Locate the cell with the specified text and output its [X, Y] center coordinate. 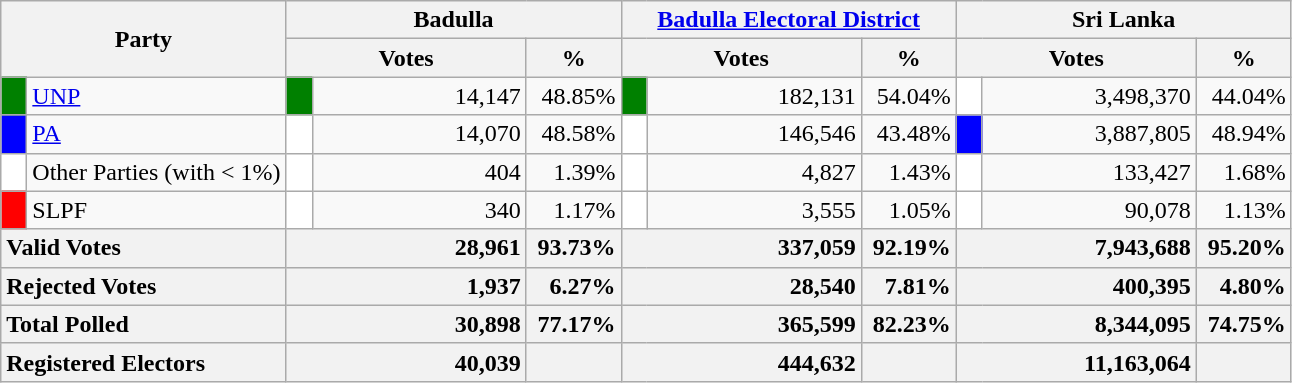
43.48% [908, 134]
82.23% [908, 324]
1.39% [574, 172]
7.81% [908, 286]
340 [419, 210]
Valid Votes [144, 248]
146,546 [754, 134]
40,039 [406, 362]
1.05% [908, 210]
182,131 [754, 96]
54.04% [908, 96]
48.58% [574, 134]
Registered Electors [144, 362]
Sri Lanka [1124, 20]
3,555 [754, 210]
8,344,095 [1076, 324]
Badulla [454, 20]
400,395 [1076, 286]
Rejected Votes [144, 286]
365,599 [741, 324]
93.73% [574, 248]
7,943,688 [1076, 248]
77.17% [574, 324]
74.75% [1244, 324]
11,163,064 [1076, 362]
Total Polled [144, 324]
6.27% [574, 286]
1,937 [406, 286]
4,827 [754, 172]
PA [156, 134]
1.68% [1244, 172]
3,498,370 [1089, 96]
Badulla Electoral District [788, 20]
92.19% [908, 248]
Party [144, 39]
28,540 [741, 286]
48.85% [574, 96]
SLPF [156, 210]
14,070 [419, 134]
133,427 [1089, 172]
UNP [156, 96]
30,898 [406, 324]
3,887,805 [1089, 134]
14,147 [419, 96]
44.04% [1244, 96]
Other Parties (with < 1%) [156, 172]
95.20% [1244, 248]
1.43% [908, 172]
444,632 [741, 362]
90,078 [1089, 210]
404 [419, 172]
1.13% [1244, 210]
1.17% [574, 210]
28,961 [406, 248]
48.94% [1244, 134]
4.80% [1244, 286]
337,059 [741, 248]
